Determine the (x, y) coordinate at the center of the cell enclosing the given text.  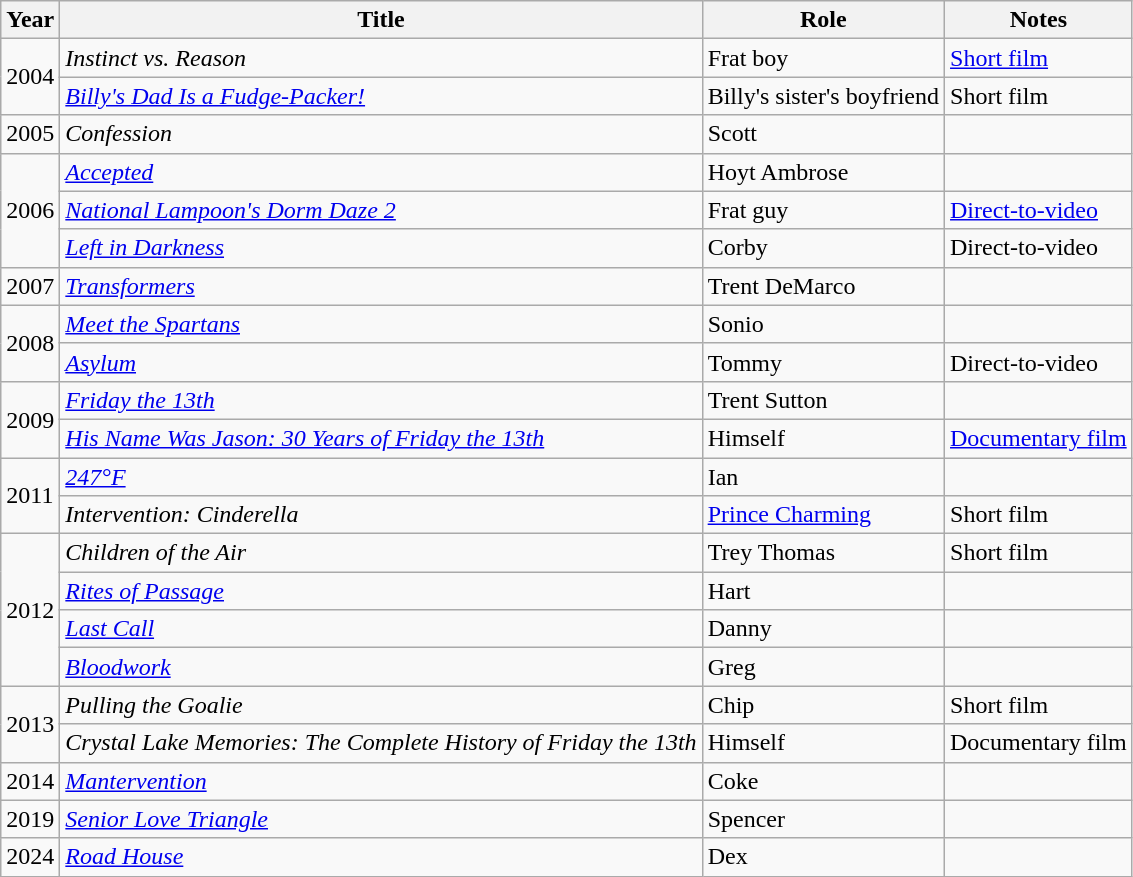
National Lampoon's Dorm Daze 2 (381, 210)
2007 (30, 286)
2014 (30, 781)
His Name Was Jason: 30 Years of Friday the 13th (381, 438)
Billy's sister's boyfriend (823, 96)
Notes (1039, 20)
Transformers (381, 286)
Senior Love Triangle (381, 819)
Last Call (381, 629)
Billy's Dad Is a Fudge-Packer! (381, 96)
Confession (381, 134)
Chip (823, 705)
247°F (381, 477)
2009 (30, 419)
Corby (823, 248)
2004 (30, 77)
Trent DeMarco (823, 286)
Ian (823, 477)
Trent Sutton (823, 400)
2011 (30, 496)
Title (381, 20)
2006 (30, 210)
Hart (823, 591)
Asylum (381, 362)
Scott (823, 134)
Frat guy (823, 210)
Meet the Spartans (381, 324)
Prince Charming (823, 515)
Sonio (823, 324)
Instinct vs. Reason (381, 58)
Frat boy (823, 58)
Trey Thomas (823, 553)
Bloodwork (381, 667)
Accepted (381, 172)
Rites of Passage (381, 591)
Friday the 13th (381, 400)
Dex (823, 857)
Year (30, 20)
Role (823, 20)
2005 (30, 134)
Road House (381, 857)
Intervention: Cinderella (381, 515)
Crystal Lake Memories: The Complete History of Friday the 13th (381, 743)
Greg (823, 667)
2019 (30, 819)
2008 (30, 343)
Coke (823, 781)
Mantervention (381, 781)
2012 (30, 610)
Pulling the Goalie (381, 705)
Children of the Air (381, 553)
Tommy (823, 362)
2013 (30, 724)
Left in Darkness (381, 248)
Danny (823, 629)
2024 (30, 857)
Hoyt Ambrose (823, 172)
Spencer (823, 819)
